Search for the cell housing the specified text and yield its [x, y] center coordinate. 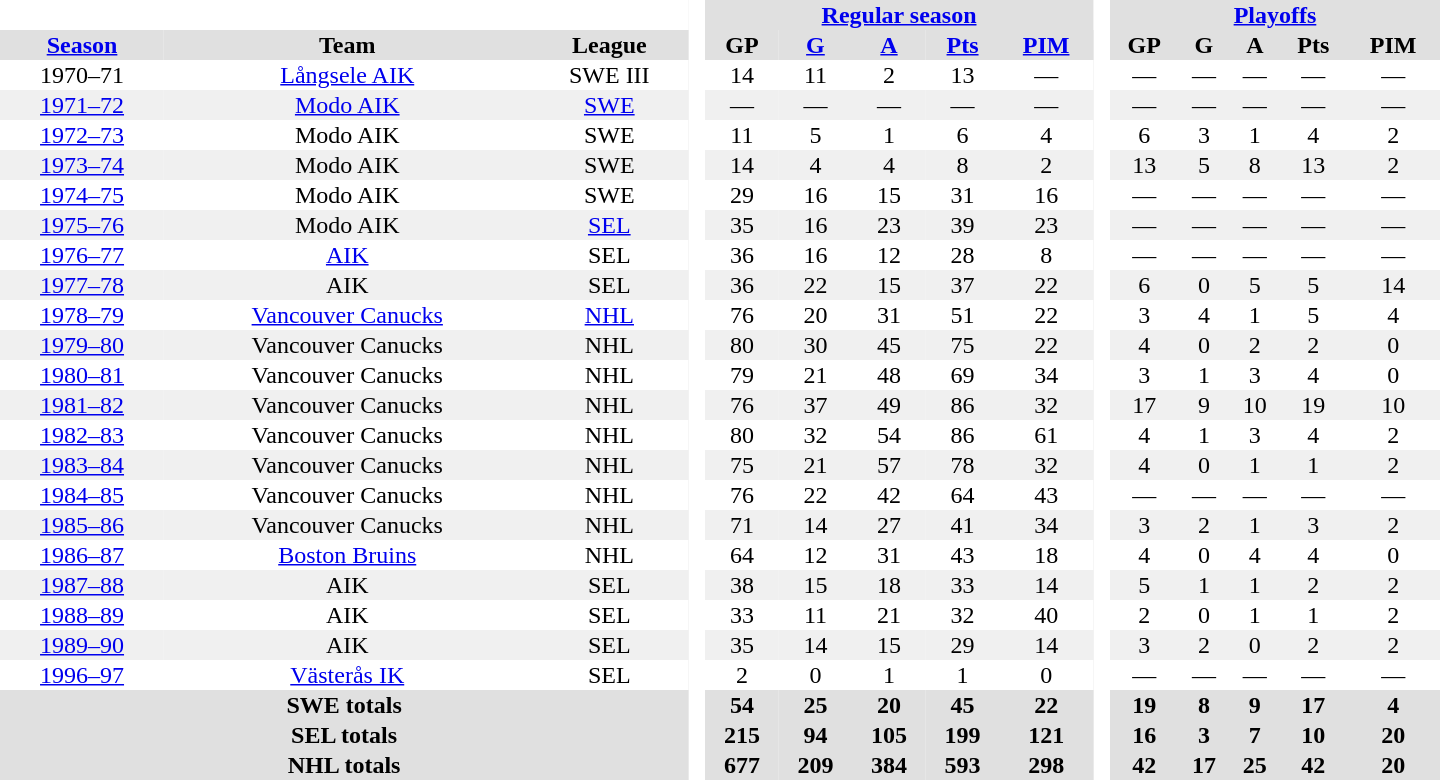
199 [963, 735]
1996–97 [82, 675]
593 [963, 765]
Boston Bruins [347, 555]
30 [816, 345]
1971–72 [82, 105]
41 [963, 525]
1984–85 [82, 495]
NHL totals [344, 765]
1980–81 [82, 375]
209 [816, 765]
57 [889, 465]
1972–73 [82, 135]
1974–75 [82, 195]
71 [742, 525]
1987–88 [82, 585]
1977–78 [82, 285]
Regular season [899, 15]
Långsele AIK [347, 75]
1973–74 [82, 165]
1986–87 [82, 555]
40 [1046, 615]
1982–83 [82, 435]
1970–71 [82, 75]
94 [816, 735]
298 [1046, 765]
39 [963, 225]
51 [963, 315]
1981–82 [82, 405]
SEL totals [344, 735]
28 [963, 255]
1979–80 [82, 345]
1985–86 [82, 525]
121 [1046, 735]
384 [889, 765]
League [609, 45]
215 [742, 735]
SWE III [609, 75]
1978–79 [82, 315]
1983–84 [82, 465]
Team [347, 45]
105 [889, 735]
69 [963, 375]
SWE totals [344, 705]
Season [82, 45]
1988–89 [82, 615]
1989–90 [82, 645]
1975–76 [82, 225]
78 [963, 465]
38 [742, 585]
48 [889, 375]
27 [889, 525]
1976–77 [82, 255]
79 [742, 375]
7 [1254, 735]
Västerås IK [347, 675]
61 [1046, 435]
Playoffs [1275, 15]
49 [889, 405]
677 [742, 765]
